For the text-containing cell, return its midpoint in (X, Y) coordinate format. 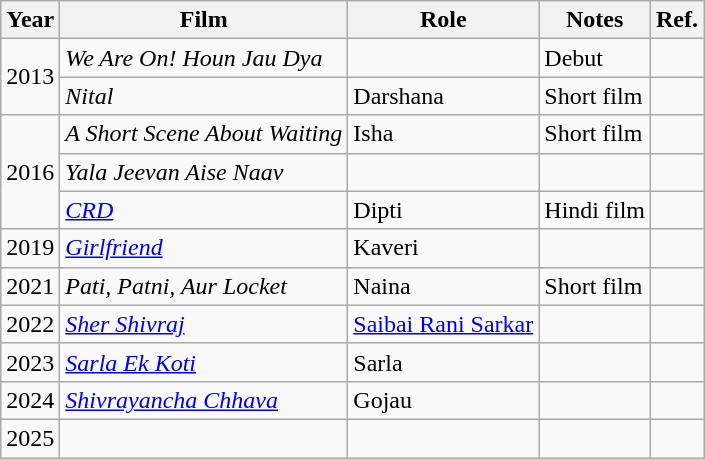
Yala Jeevan Aise Naav (204, 172)
Sarla (444, 362)
Nital (204, 96)
Pati, Patni, Aur Locket (204, 286)
2024 (30, 400)
2013 (30, 77)
Shivrayancha Chhava (204, 400)
Sarla Ek Koti (204, 362)
Debut (595, 58)
CRD (204, 210)
Isha (444, 134)
2023 (30, 362)
Ref. (678, 20)
Girlfriend (204, 248)
2022 (30, 324)
Role (444, 20)
2021 (30, 286)
Saibai Rani Sarkar (444, 324)
Kaveri (444, 248)
Hindi film (595, 210)
Year (30, 20)
2016 (30, 172)
Darshana (444, 96)
Film (204, 20)
2019 (30, 248)
Notes (595, 20)
We Are On! Houn Jau Dya (204, 58)
Dipti (444, 210)
Sher Shivraj (204, 324)
A Short Scene About Waiting (204, 134)
Naina (444, 286)
Gojau (444, 400)
2025 (30, 438)
